Scan for the cell matching the given text and deliver its [X, Y] coordinate at center. 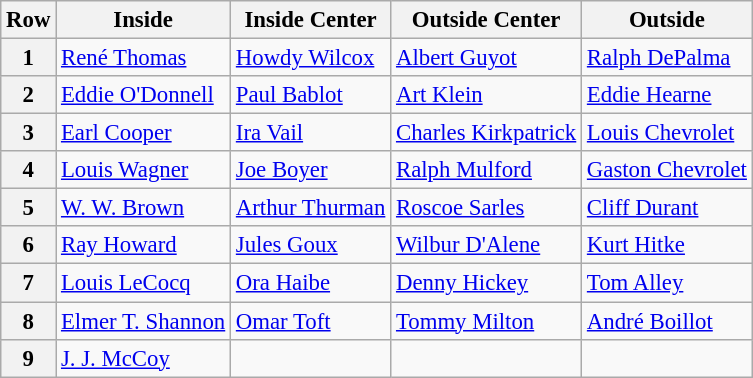
Louis LeCocq [144, 283]
Ira Vail [311, 133]
Denny Hickey [486, 283]
Ora Haibe [311, 283]
Elmer T. Shannon [144, 321]
J. J. McCoy [144, 358]
Cliff Durant [668, 208]
Inside Center [311, 20]
René Thomas [144, 58]
Joe Boyer [311, 170]
Louis Chevrolet [668, 133]
Howdy Wilcox [311, 58]
7 [28, 283]
Earl Cooper [144, 133]
Eddie Hearne [668, 95]
André Boillot [668, 321]
Art Klein [486, 95]
6 [28, 245]
Gaston Chevrolet [668, 170]
5 [28, 208]
1 [28, 58]
Outside Center [486, 20]
Ray Howard [144, 245]
3 [28, 133]
9 [28, 358]
Inside [144, 20]
W. W. Brown [144, 208]
Ralph DePalma [668, 58]
Charles Kirkpatrick [486, 133]
Paul Bablot [311, 95]
Row [28, 20]
Omar Toft [311, 321]
Eddie O'Donnell [144, 95]
Tommy Milton [486, 321]
Outside [668, 20]
Albert Guyot [486, 58]
Roscoe Sarles [486, 208]
Wilbur D'Alene [486, 245]
2 [28, 95]
Jules Goux [311, 245]
Kurt Hitke [668, 245]
Tom Alley [668, 283]
Arthur Thurman [311, 208]
4 [28, 170]
Louis Wagner [144, 170]
Ralph Mulford [486, 170]
8 [28, 321]
